Scan for the cell matching the given text and deliver its [x, y] coordinate at center. 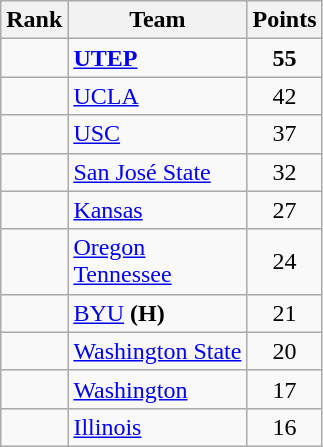
27 [284, 210]
Washington State [158, 351]
USC [158, 134]
Rank [34, 20]
BYU (H) [158, 313]
20 [284, 351]
24 [284, 262]
Team [158, 20]
32 [284, 172]
37 [284, 134]
OregonTennessee [158, 262]
UCLA [158, 96]
Points [284, 20]
Kansas [158, 210]
Illinois [158, 427]
San José State [158, 172]
21 [284, 313]
16 [284, 427]
17 [284, 389]
UTEP [158, 58]
55 [284, 58]
42 [284, 96]
Washington [158, 389]
